Identify which cell holds the provided text, then report its [X, Y] central coordinate. 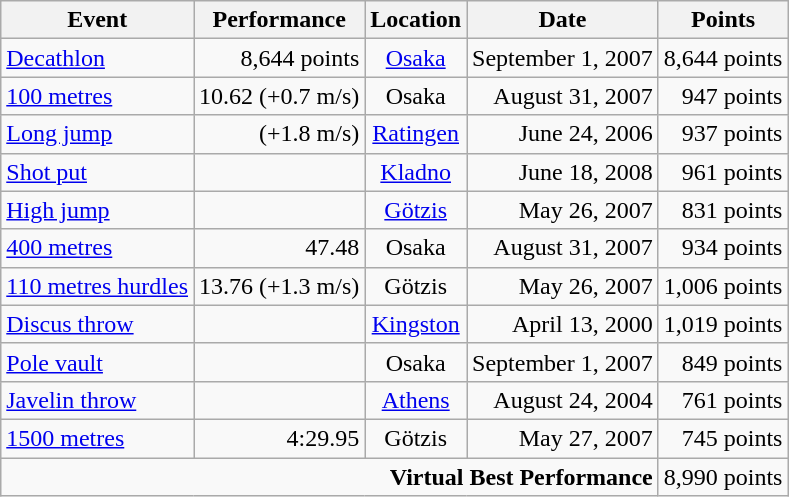
Performance [280, 20]
849 points [723, 362]
761 points [723, 400]
April 13, 2000 [563, 324]
Athens [416, 400]
947 points [723, 96]
Discus throw [98, 324]
August 24, 2004 [563, 400]
8,990 points [723, 477]
961 points [723, 172]
13.76 (+1.3 m/s) [280, 286]
4:29.95 [280, 438]
1,019 points [723, 324]
Pole vault [98, 362]
937 points [723, 134]
745 points [723, 438]
Points [723, 20]
High jump [98, 210]
June 24, 2006 [563, 134]
Javelin throw [98, 400]
47.48 [280, 248]
(+1.8 m/s) [280, 134]
Kingston [416, 324]
10.62 (+0.7 m/s) [280, 96]
100 metres [98, 96]
110 metres hurdles [98, 286]
1500 metres [98, 438]
Virtual Best Performance [330, 477]
Location [416, 20]
Ratingen [416, 134]
1,006 points [723, 286]
Long jump [98, 134]
May 27, 2007 [563, 438]
Event [98, 20]
June 18, 2008 [563, 172]
934 points [723, 248]
Decathlon [98, 58]
831 points [723, 210]
400 metres [98, 248]
Kladno [416, 172]
Date [563, 20]
Shot put [98, 172]
